Return [x, y] of the center of cell containing provided text 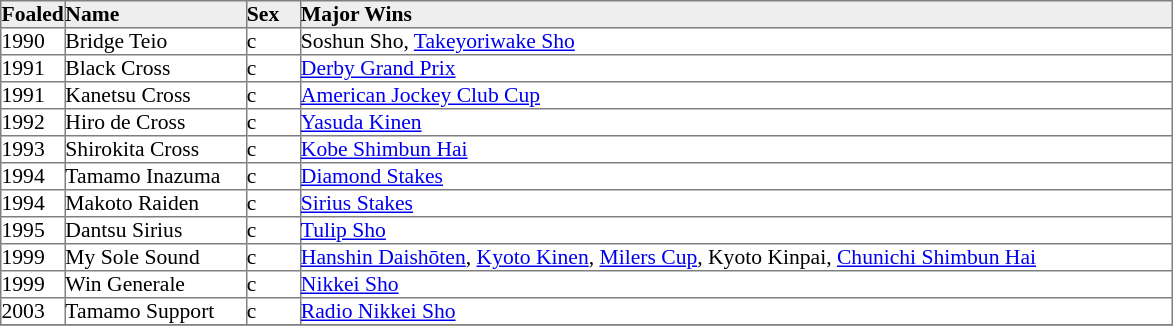
Tamamo Inazuma [156, 176]
1995 [33, 230]
Makoto Raiden [156, 204]
My Sole Sound [156, 258]
Soshun Sho, Takeyoriwake Sho [736, 42]
Sex [273, 14]
Name [156, 14]
Win Generale [156, 284]
Tulip Sho [736, 230]
Kanetsu Cross [156, 96]
Shirokita Cross [156, 150]
Yasuda Kinen [736, 122]
American Jockey Club Cup [736, 96]
Derby Grand Prix [736, 68]
Hanshin Daishōten, Kyoto Kinen, Milers Cup, Kyoto Kinpai, Chunichi Shimbun Hai [736, 258]
Tamamo Support [156, 312]
Bridge Teio [156, 42]
Nikkei Sho [736, 284]
Hiro de Cross [156, 122]
Foaled [33, 14]
1993 [33, 150]
1990 [33, 42]
Radio Nikkei Sho [736, 312]
2003 [33, 312]
Kobe Shimbun Hai [736, 150]
Black Cross [156, 68]
Major Wins [736, 14]
Dantsu Sirius [156, 230]
1992 [33, 122]
Diamond Stakes [736, 176]
Sirius Stakes [736, 204]
